For the text-containing cell, return its midpoint in [X, Y] coordinate format. 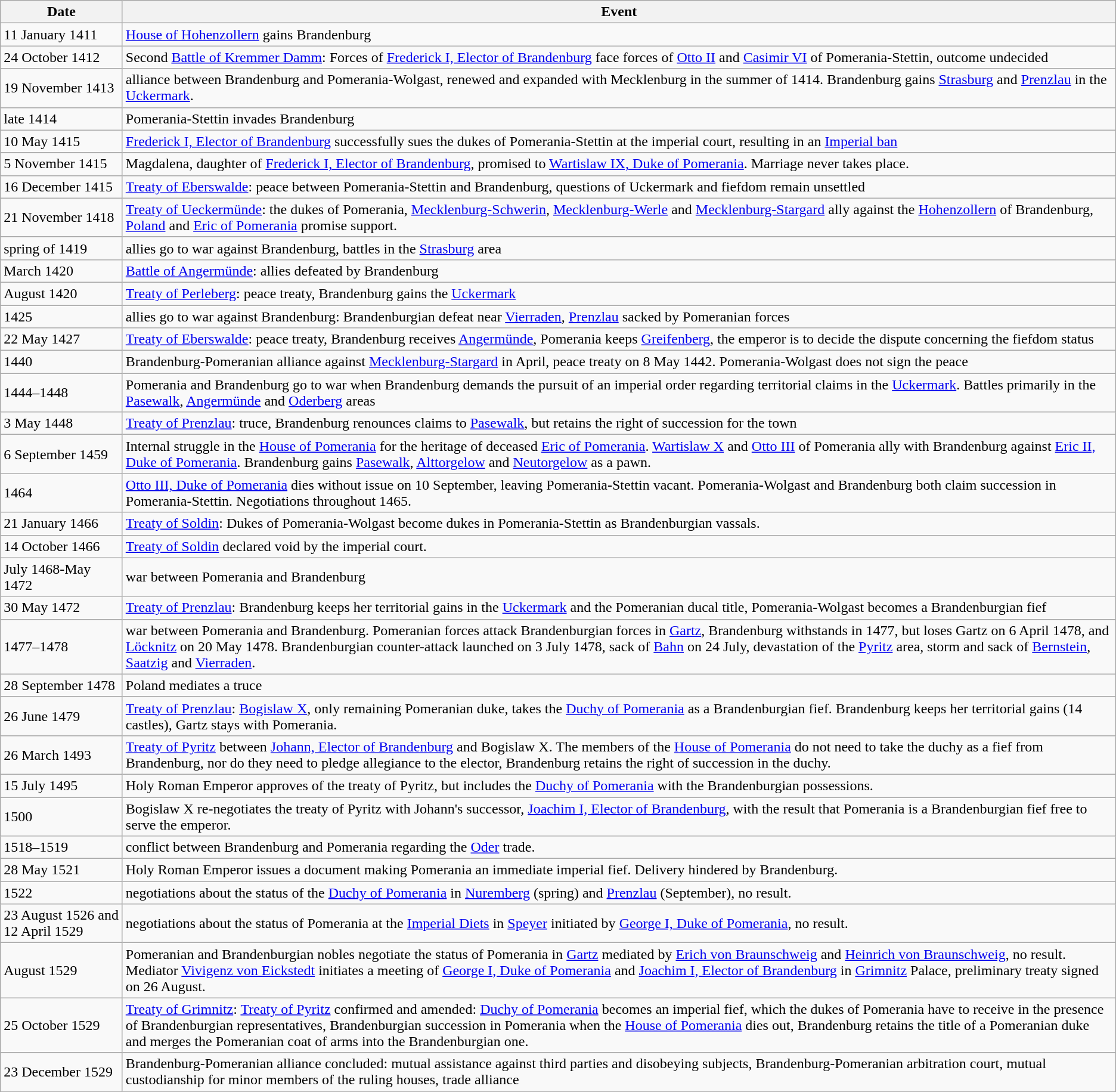
allies go to war against Brandenburg: Brandenburgian defeat near Vierraden, Prenzlau sacked by Pomeranian forces [619, 317]
negotiations about the status of Pomerania at the Imperial Diets in Speyer initiated by George I, Duke of Pomerania, no result. [619, 923]
21 November 1418 [62, 217]
1440 [62, 362]
1477–1478 [62, 646]
August 1420 [62, 293]
28 May 1521 [62, 870]
Magdalena, daughter of Frederick I, Elector of Brandenburg, promised to Wartislaw IX, Duke of Pomerania. Marriage never takes place. [619, 164]
Treaty of Perleberg: peace treaty, Brandenburg gains the Uckermark [619, 293]
21 January 1466 [62, 524]
July 1468-May 1472 [62, 577]
19 November 1413 [62, 88]
negotiations about the status of the Duchy of Pomerania in Nuremberg (spring) and Prenzlau (September), no result. [619, 893]
24 October 1412 [62, 57]
23 August 1526 and 12 April 1529 [62, 923]
1444–1448 [62, 392]
10 May 1415 [62, 141]
Treaty of Soldin declared void by the imperial court. [619, 546]
5 November 1415 [62, 164]
Event [619, 12]
war between Pomerania and Brandenburg [619, 577]
1500 [62, 816]
6 September 1459 [62, 454]
3 May 1448 [62, 423]
1518–1519 [62, 847]
March 1420 [62, 271]
28 September 1478 [62, 685]
22 May 1427 [62, 339]
Battle of Angermünde: allies defeated by Brandenburg [619, 271]
Holy Roman Emperor approves of the treaty of Pyritz, but includes the Duchy of Pomerania with the Brandenburgian possessions. [619, 785]
Treaty of Soldin: Dukes of Pomerania-Wolgast become dukes in Pomerania-Stettin as Brandenburgian vassals. [619, 524]
House of Hohenzollern gains Brandenburg [619, 35]
26 June 1479 [62, 716]
26 March 1493 [62, 755]
Treaty of Eberswalde: peace between Pomerania-Stettin and Brandenburg, questions of Uckermark and fiefdom remain unsettled [619, 187]
14 October 1466 [62, 546]
1425 [62, 317]
late 1414 [62, 119]
11 January 1411 [62, 35]
Holy Roman Emperor issues a document making Pomerania an immediate imperial fief. Delivery hindered by Brandenburg. [619, 870]
Brandenburg-Pomeranian alliance against Mecklenburg-Stargard in April, peace treaty on 8 May 1442. Pomerania-Wolgast does not sign the peace [619, 362]
spring of 1419 [62, 248]
conflict between Brandenburg and Pomerania regarding the Oder trade. [619, 847]
1464 [62, 493]
allies go to war against Brandenburg, battles in the Strasburg area [619, 248]
Pomerania-Stettin invades Brandenburg [619, 119]
30 May 1472 [62, 608]
16 December 1415 [62, 187]
23 December 1529 [62, 1072]
Treaty of Prenzlau: truce, Brandenburg renounces claims to Pasewalk, but retains the right of succession for the town [619, 423]
1522 [62, 893]
Date [62, 12]
Frederick I, Elector of Brandenburg successfully sues the dukes of Pomerania-Stettin at the imperial court, resulting in an Imperial ban [619, 141]
15 July 1495 [62, 785]
Poland mediates a truce [619, 685]
August 1529 [62, 970]
25 October 1529 [62, 1025]
